Return the (X, Y) coordinate for the center point of the cell that contains the specified text.  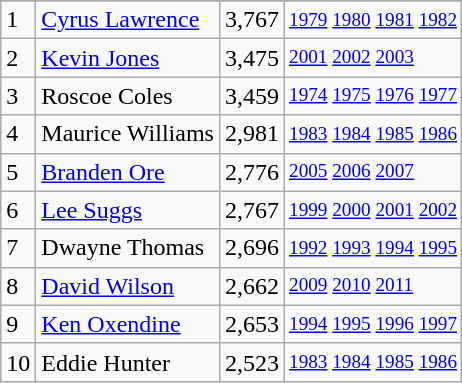
8 (18, 286)
1992 1993 1994 1995 (372, 248)
3,767 (252, 20)
1999 2000 2001 2002 (372, 210)
Ken Oxendine (128, 324)
4 (18, 134)
10 (18, 362)
Roscoe Coles (128, 96)
2009 2010 2011 (372, 286)
2,776 (252, 172)
1974 1975 1976 1977 (372, 96)
1 (18, 20)
2,767 (252, 210)
6 (18, 210)
Lee Suggs (128, 210)
1979 1980 1981 1982 (372, 20)
3 (18, 96)
7 (18, 248)
5 (18, 172)
2001 2002 2003 (372, 58)
2,653 (252, 324)
1994 1995 1996 1997 (372, 324)
2,981 (252, 134)
3,475 (252, 58)
Eddie Hunter (128, 362)
Cyrus Lawrence (128, 20)
2,523 (252, 362)
Maurice Williams (128, 134)
2,662 (252, 286)
2005 2006 2007 (372, 172)
2 (18, 58)
2,696 (252, 248)
9 (18, 324)
Kevin Jones (128, 58)
Branden Ore (128, 172)
Dwayne Thomas (128, 248)
David Wilson (128, 286)
3,459 (252, 96)
